Provide the (x, y) coordinate of the cell's center where the given text is located.  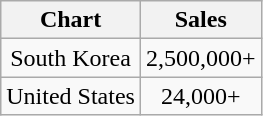
2,500,000+ (200, 58)
United States (71, 96)
Sales (200, 20)
South Korea (71, 58)
24,000+ (200, 96)
Chart (71, 20)
